Extract the (x, y) coordinate from the center of the cell holding the provided text.  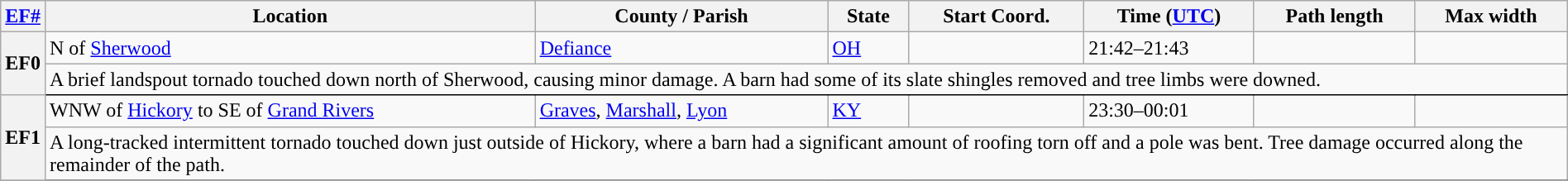
21:42–21:43 (1169, 48)
State (868, 17)
Time (UTC) (1169, 17)
WNW of Hickory to SE of Grand Rivers (289, 111)
Graves, Marshall, Lyon (681, 111)
Defiance (681, 48)
EF# (23, 17)
Path length (1334, 17)
EF0 (23, 64)
OH (868, 48)
EF1 (23, 137)
23:30–00:01 (1169, 111)
N of Sherwood (289, 48)
Max width (1492, 17)
KY (868, 111)
Start Coord. (997, 17)
Location (289, 17)
County / Parish (681, 17)
